Capture the cell that displays the provided text and extract its (x, y) central coordinate. 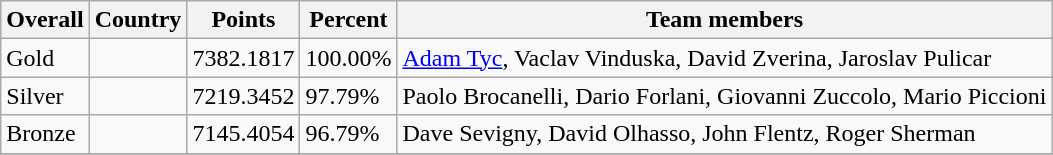
Percent (348, 20)
Paolo Brocanelli, Dario Forlani, Giovanni Zuccolo, Mario Piccioni (724, 96)
97.79% (348, 96)
7382.1817 (244, 58)
Country (138, 20)
96.79% (348, 134)
Gold (45, 58)
Team members (724, 20)
Points (244, 20)
Bronze (45, 134)
Overall (45, 20)
Silver (45, 96)
100.00% (348, 58)
7145.4054 (244, 134)
7219.3452 (244, 96)
Dave Sevigny, David Olhasso, John Flentz, Roger Sherman (724, 134)
Adam Tyc, Vaclav Vinduska, David Zverina, Jaroslav Pulicar (724, 58)
